Capture the cell that displays the provided text and extract its [X, Y] central coordinate. 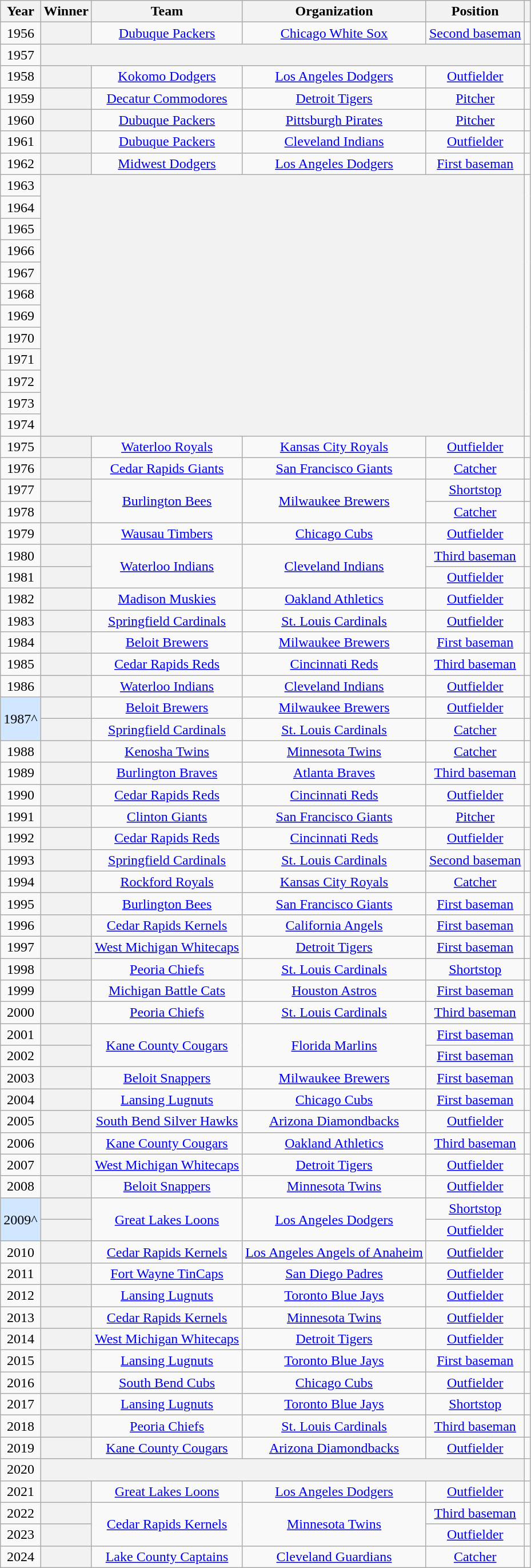
Position [475, 11]
1984 [21, 643]
2003 [21, 1078]
2018 [21, 1426]
Organization [334, 11]
1986 [21, 686]
2016 [21, 1383]
1989 [21, 773]
1968 [21, 295]
1966 [21, 250]
South Bend Cubs [167, 1383]
2022 [21, 1513]
2004 [21, 1100]
Lake County Captains [167, 1557]
Michigan Battle Cats [167, 991]
1996 [21, 925]
1962 [21, 164]
1985 [21, 664]
2014 [21, 1339]
Kokomo Dodgers [167, 77]
1980 [21, 555]
1994 [21, 882]
1991 [21, 817]
Madison Muskies [167, 599]
1959 [21, 98]
1972 [21, 381]
1988 [21, 751]
San Diego Padres [334, 1273]
1964 [21, 207]
1961 [21, 142]
1978 [21, 512]
1969 [21, 316]
1997 [21, 947]
2015 [21, 1361]
1958 [21, 77]
Houston Astros [334, 991]
1987^ [21, 719]
1992 [21, 838]
1960 [21, 120]
2011 [21, 1273]
1982 [21, 599]
2007 [21, 1165]
1963 [21, 185]
Fort Wayne TinCaps [167, 1273]
2017 [21, 1404]
1981 [21, 577]
Midwest Dodgers [167, 164]
1965 [21, 229]
Los Angeles Angels of Anaheim [334, 1252]
Florida Marlins [334, 1045]
1977 [21, 490]
1993 [21, 860]
Burlington Braves [167, 773]
2013 [21, 1317]
1998 [21, 969]
2012 [21, 1295]
1971 [21, 360]
Winner [66, 11]
1970 [21, 338]
1973 [21, 403]
1967 [21, 273]
1983 [21, 620]
2000 [21, 1013]
1975 [21, 447]
1957 [21, 55]
Clinton Giants [167, 817]
2008 [21, 1187]
Pittsburgh Pirates [334, 120]
Team [167, 11]
2023 [21, 1535]
1995 [21, 904]
Cedar Rapids Giants [167, 468]
1974 [21, 425]
2009^ [21, 1219]
2001 [21, 1034]
1990 [21, 795]
2020 [21, 1470]
1979 [21, 534]
California Angels [334, 925]
2002 [21, 1056]
Cleveland Guardians [334, 1557]
1999 [21, 991]
Decatur Commodores [167, 98]
2010 [21, 1252]
South Bend Silver Hawks [167, 1121]
Rockford Royals [167, 882]
Wausau Timbers [167, 534]
Waterloo Royals [167, 447]
2006 [21, 1143]
1976 [21, 468]
Atlanta Braves [334, 773]
Year [21, 11]
2005 [21, 1121]
Kenosha Twins [167, 751]
2019 [21, 1448]
1956 [21, 33]
2024 [21, 1557]
Chicago White Sox [334, 33]
2021 [21, 1491]
